Return (x, y) of the center of cell containing provided text 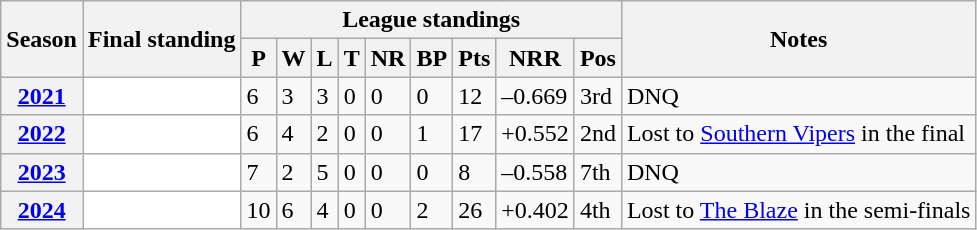
2023 (42, 172)
BP (432, 58)
4th (598, 210)
+0.552 (536, 134)
NR (388, 58)
1 (432, 134)
–0.558 (536, 172)
8 (474, 172)
5 (324, 172)
+0.402 (536, 210)
26 (474, 210)
P (258, 58)
Lost to The Blaze in the semi-finals (798, 210)
2021 (42, 96)
League standings (431, 20)
L (324, 58)
–0.669 (536, 96)
Notes (798, 39)
Final standing (161, 39)
Lost to Southern Vipers in the final (798, 134)
3rd (598, 96)
12 (474, 96)
Pos (598, 58)
10 (258, 210)
T (352, 58)
NRR (536, 58)
2022 (42, 134)
7th (598, 172)
2nd (598, 134)
2024 (42, 210)
W (294, 58)
Pts (474, 58)
Season (42, 39)
17 (474, 134)
7 (258, 172)
